Extract the [x, y] coordinate from the center of the cell holding the provided text.  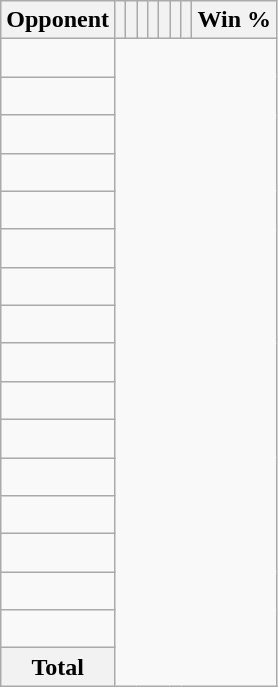
Win % [234, 20]
Total [58, 667]
Opponent [58, 20]
